For the text-containing cell, return its midpoint in (x, y) coordinate format. 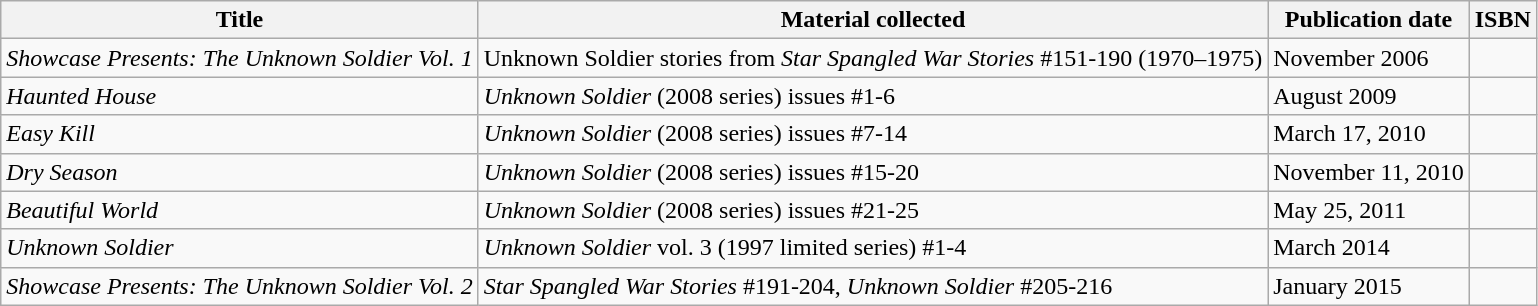
ISBN (1502, 20)
Unknown Soldier stories from Star Spangled War Stories #151-190 (1970–1975) (872, 58)
Unknown Soldier (2008 series) issues #7-14 (872, 134)
Title (240, 20)
Haunted House (240, 96)
Easy Kill (240, 134)
Beautiful World (240, 210)
Unknown Soldier (2008 series) issues #1-6 (872, 96)
November 2006 (1368, 58)
Showcase Presents: The Unknown Soldier Vol. 1 (240, 58)
March 2014 (1368, 248)
May 25, 2011 (1368, 210)
Showcase Presents: The Unknown Soldier Vol. 2 (240, 286)
Unknown Soldier (2008 series) issues #15-20 (872, 172)
Publication date (1368, 20)
January 2015 (1368, 286)
Star Spangled War Stories #191-204, Unknown Soldier #205-216 (872, 286)
Unknown Soldier (240, 248)
Material collected (872, 20)
November 11, 2010 (1368, 172)
Unknown Soldier (2008 series) issues #21-25 (872, 210)
March 17, 2010 (1368, 134)
August 2009 (1368, 96)
Unknown Soldier vol. 3 (1997 limited series) #1-4 (872, 248)
Dry Season (240, 172)
